Detect which cell encompasses the target text, then output its [X, Y] center coordinate. 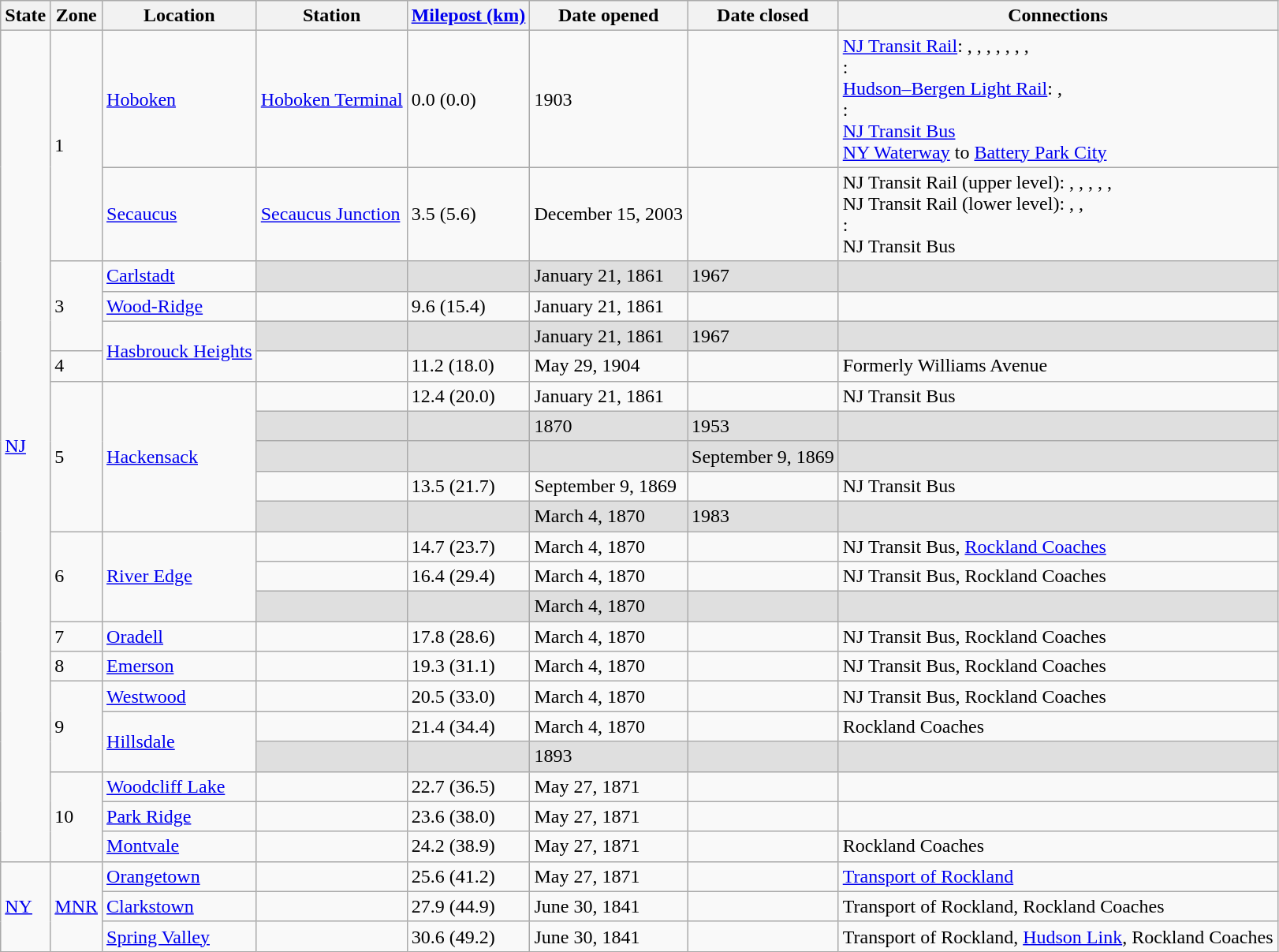
Secaucus Junction [331, 215]
1893 [609, 756]
Date closed [763, 16]
Hoboken Terminal [331, 99]
NJ [25, 446]
19.3 (31.1) [468, 666]
14.7 (23.7) [468, 547]
1 [76, 146]
30.6 (49.2) [468, 936]
Location [180, 16]
24.2 (38.9) [468, 846]
13.5 (21.7) [468, 486]
Spring Valley [180, 936]
Wood-Ridge [180, 306]
Date opened [609, 16]
NJ Transit Rail: , , , , , , , : Hudson–Bergen Light Rail: , : NJ Transit Bus NY Waterway to Battery Park City [1058, 99]
Woodcliff Lake [180, 786]
Emerson [180, 666]
Park Ridge [180, 816]
MNR [76, 906]
25.6 (41.2) [468, 876]
5 [76, 456]
1983 [763, 516]
Transport of Rockland, Hudson Link, Rockland Coaches [1058, 936]
Milepost (km) [468, 16]
12.4 (20.0) [468, 396]
Hillsdale [180, 741]
7 [76, 637]
20.5 (33.0) [468, 696]
Carlstadt [180, 276]
8 [76, 666]
Station [331, 16]
1903 [609, 99]
Westwood [180, 696]
3 [76, 306]
Secaucus [180, 215]
Hasbrouck Heights [180, 351]
1870 [609, 426]
1953 [763, 426]
May 29, 1904 [609, 366]
10 [76, 816]
River Edge [180, 577]
11.2 (18.0) [468, 366]
Zone [76, 16]
21.4 (34.4) [468, 726]
23.6 (38.0) [468, 816]
Transport of Rockland [1058, 876]
Clarkstown [180, 906]
Formerly Williams Avenue [1058, 366]
December 15, 2003 [609, 215]
Connections [1058, 16]
6 [76, 577]
NJ Transit Rail (upper level): , , , , , NJ Transit Rail (lower level): , , : NJ Transit Bus [1058, 215]
9.6 (15.4) [468, 306]
Oradell [180, 637]
0.0 (0.0) [468, 99]
4 [76, 366]
Montvale [180, 846]
16.4 (29.4) [468, 577]
3.5 (5.6) [468, 215]
27.9 (44.9) [468, 906]
Transport of Rockland, Rockland Coaches [1058, 906]
State [25, 16]
NY [25, 906]
22.7 (36.5) [468, 786]
Hoboken [180, 99]
9 [76, 726]
Hackensack [180, 456]
17.8 (28.6) [468, 637]
Orangetown [180, 876]
